Search for the cell housing the specified text and yield its (x, y) center coordinate. 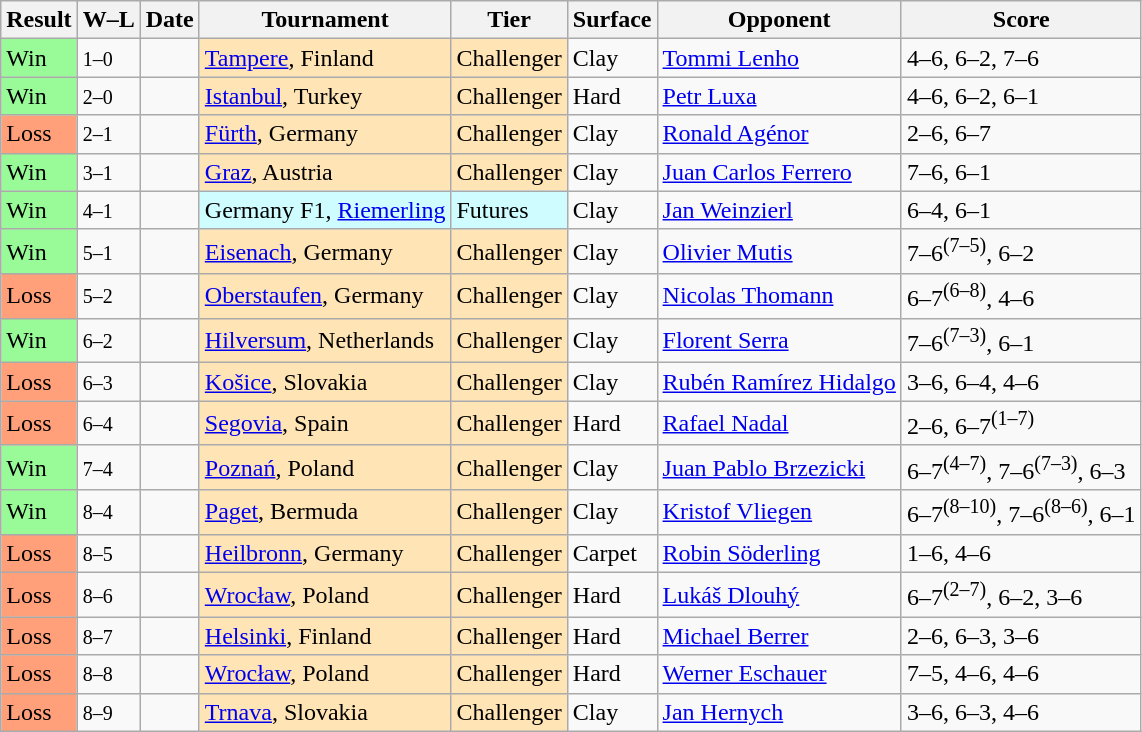
Juan Carlos Ferrero (779, 172)
2–1 (108, 134)
Carpet (612, 554)
3–6, 6–4, 4–6 (1021, 382)
Florent Serra (779, 340)
3–1 (108, 172)
Trnava, Slovakia (325, 712)
7–4 (108, 468)
Tampere, Finland (325, 58)
6–4 (108, 424)
Michael Berrer (779, 636)
Score (1021, 20)
8–4 (108, 512)
Olivier Mutis (779, 252)
Tommi Lenho (779, 58)
6–4, 6–1 (1021, 210)
Petr Luxa (779, 96)
6–3 (108, 382)
Hilversum, Netherlands (325, 340)
Tournament (325, 20)
Jan Weinzierl (779, 210)
Ronald Agénor (779, 134)
Werner Eschauer (779, 674)
Surface (612, 20)
Oberstaufen, Germany (325, 296)
2–0 (108, 96)
Juan Pablo Brzezicki (779, 468)
2–6, 6–7(1–7) (1021, 424)
3–6, 6–3, 4–6 (1021, 712)
Result (39, 20)
Eisenach, Germany (325, 252)
6–2 (108, 340)
1–0 (108, 58)
8–5 (108, 554)
7–6(7–5), 6–2 (1021, 252)
6–7(6–8), 4–6 (1021, 296)
Kristof Vliegen (779, 512)
6–7(8–10), 7–6(8–6), 6–1 (1021, 512)
Poznań, Poland (325, 468)
Fürth, Germany (325, 134)
Istanbul, Turkey (325, 96)
Germany F1, Riemerling (325, 210)
4–6, 6–2, 6–1 (1021, 96)
Rafael Nadal (779, 424)
8–6 (108, 596)
4–1 (108, 210)
Segovia, Spain (325, 424)
Jan Hernych (779, 712)
Opponent (779, 20)
7–6, 6–1 (1021, 172)
7–5, 4–6, 4–6 (1021, 674)
2–6, 6–7 (1021, 134)
8–8 (108, 674)
Tier (509, 20)
Robin Söderling (779, 554)
Date (170, 20)
W–L (108, 20)
Rubén Ramírez Hidalgo (779, 382)
Futures (509, 210)
8–9 (108, 712)
8–7 (108, 636)
Helsinki, Finland (325, 636)
Lukáš Dlouhý (779, 596)
Graz, Austria (325, 172)
5–1 (108, 252)
Košice, Slovakia (325, 382)
4–6, 6–2, 7–6 (1021, 58)
Heilbronn, Germany (325, 554)
1–6, 4–6 (1021, 554)
6–7(4–7), 7–6(7–3), 6–3 (1021, 468)
2–6, 6–3, 3–6 (1021, 636)
6–7(2–7), 6–2, 3–6 (1021, 596)
Paget, Bermuda (325, 512)
5–2 (108, 296)
7–6(7–3), 6–1 (1021, 340)
Nicolas Thomann (779, 296)
